For the text-containing cell, return its midpoint in [X, Y] coordinate format. 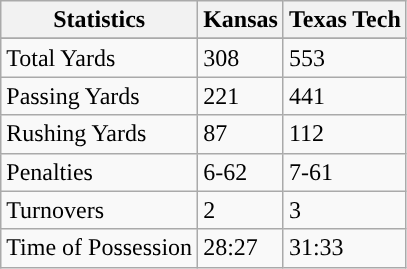
Statistics [100, 20]
Texas Tech [344, 20]
Time of Possession [100, 248]
Rushing Yards [100, 134]
87 [241, 134]
441 [344, 96]
7-61 [344, 172]
6-62 [241, 172]
112 [344, 134]
2 [241, 210]
221 [241, 96]
31:33 [344, 248]
553 [344, 58]
Turnovers [100, 210]
28:27 [241, 248]
Total Yards [100, 58]
Passing Yards [100, 96]
Kansas [241, 20]
Penalties [100, 172]
308 [241, 58]
3 [344, 210]
